Locate the cell with the specified text and output its (X, Y) center coordinate. 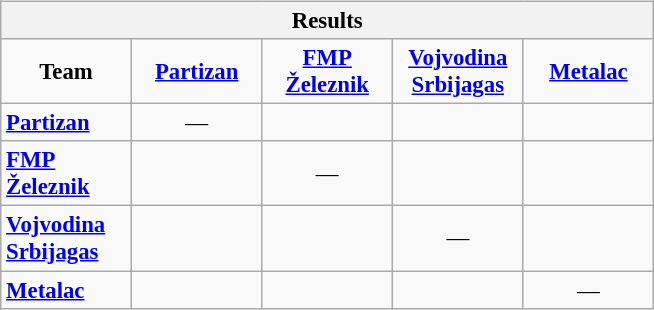
Team (66, 72)
Results (328, 21)
